Return [x, y] of the center of cell containing provided text 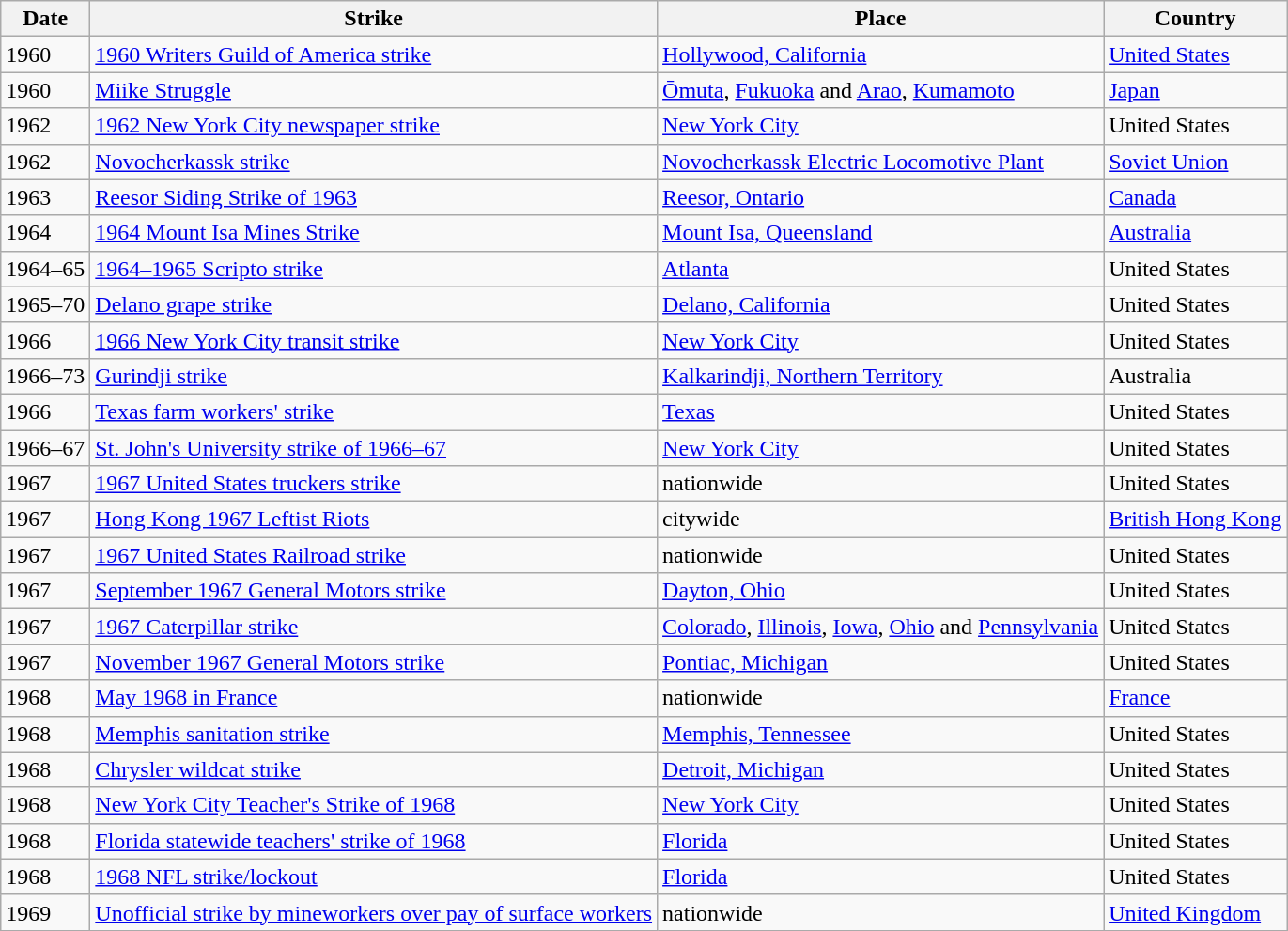
Memphis, Tennessee [881, 734]
Japan [1195, 90]
1964 Mount Isa Mines Strike [374, 233]
Novocherkassk Electric Locomotive Plant [881, 162]
November 1967 General Motors strike [374, 662]
1966–67 [45, 448]
Country [1195, 19]
Hong Kong 1967 Leftist Riots [374, 520]
Delano, California [881, 304]
Canada [1195, 197]
Pontiac, Michigan [881, 662]
British Hong Kong [1195, 520]
Detroit, Michigan [881, 769]
1964–65 [45, 269]
St. John's University strike of 1966–67 [374, 448]
Delano grape strike [374, 304]
citywide [881, 520]
1965–70 [45, 304]
Dayton, Ohio [881, 591]
Reesor, Ontario [881, 197]
Ōmuta, Fukuoka and Arao, Kumamoto [881, 90]
1960 Writers Guild of America strike [374, 54]
Reesor Siding Strike of 1963 [374, 197]
Place [881, 19]
Colorado, Illinois, Iowa, Ohio and Pennsylvania [881, 627]
May 1968 in France [374, 698]
September 1967 General Motors strike [374, 591]
1964 [45, 233]
France [1195, 698]
Hollywood, California [881, 54]
Gurindji strike [374, 376]
Memphis sanitation strike [374, 734]
1966–73 [45, 376]
New York City Teacher's Strike of 1968 [374, 805]
Florida statewide teachers' strike of 1968 [374, 841]
1963 [45, 197]
United Kingdom [1195, 912]
Soviet Union [1195, 162]
1967 United States truckers strike [374, 484]
Unofficial strike by mineworkers over pay of surface workers [374, 912]
Kalkarindji, Northern Territory [881, 376]
Chrysler wildcat strike [374, 769]
1967 Caterpillar strike [374, 627]
1964–1965 Scripto strike [374, 269]
1967 United States Railroad strike [374, 555]
1968 NFL strike/lockout [374, 877]
Mount Isa, Queensland [881, 233]
Novocherkassk strike [374, 162]
Strike [374, 19]
Texas [881, 411]
Miike Struggle [374, 90]
1966 New York City transit strike [374, 340]
1969 [45, 912]
1962 New York City newspaper strike [374, 126]
Atlanta [881, 269]
Date [45, 19]
Texas farm workers' strike [374, 411]
